For the text-containing cell, return its midpoint in (X, Y) coordinate format. 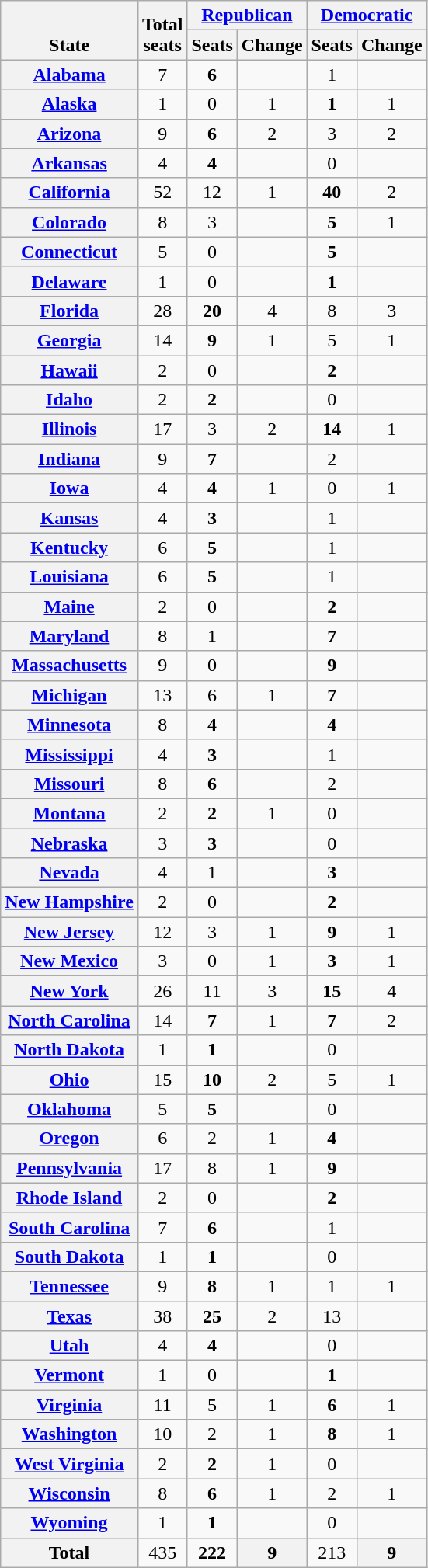
Totalseats (162, 30)
26 (162, 991)
435 (162, 1552)
Oregon (70, 1139)
Wyoming (70, 1523)
Connecticut (70, 252)
Arkansas (70, 163)
222 (212, 1552)
Illinois (70, 429)
Alaska (70, 104)
Kansas (70, 518)
38 (162, 1316)
Idaho (70, 400)
Colorado (70, 222)
Texas (70, 1316)
New York (70, 991)
Oklahoma (70, 1109)
52 (162, 193)
Pennsylvania (70, 1168)
Montana (70, 813)
New Hampshire (70, 902)
North Carolina (70, 1020)
Mississippi (70, 754)
Nebraska (70, 843)
Rhode Island (70, 1198)
North Dakota (70, 1050)
Washington (70, 1434)
Total (70, 1552)
Georgia (70, 340)
Kentucky (70, 548)
Wisconsin (70, 1493)
Michigan (70, 695)
Maryland (70, 636)
South Dakota (70, 1257)
Minnesota (70, 725)
Vermont (70, 1375)
West Virginia (70, 1464)
Republican (247, 16)
State (70, 30)
Virginia (70, 1405)
Florida (70, 311)
Massachusetts (70, 666)
New Mexico (70, 961)
40 (332, 193)
Hawaii (70, 370)
213 (332, 1552)
28 (162, 311)
Alabama (70, 75)
Maine (70, 607)
South Carolina (70, 1227)
Louisiana (70, 577)
New Jersey (70, 932)
Missouri (70, 784)
Tennessee (70, 1286)
California (70, 193)
Delaware (70, 281)
Ohio (70, 1080)
25 (212, 1316)
20 (212, 311)
Indiana (70, 459)
Democratic (367, 16)
Utah (70, 1346)
Arizona (70, 134)
Nevada (70, 873)
Iowa (70, 488)
